Pinpoint the cell where the given text exists, returning its (X, Y) midpoint coordinate. 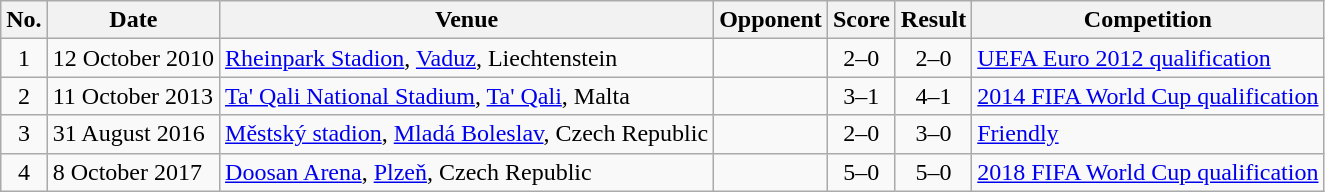
Venue (467, 20)
11 October 2013 (133, 96)
8 October 2017 (133, 172)
2018 FIFA World Cup qualification (1148, 172)
2 (24, 96)
3–1 (861, 96)
12 October 2010 (133, 58)
4 (24, 172)
Ta' Qali National Stadium, Ta' Qali, Malta (467, 96)
Městský stadion, Mladá Boleslav, Czech Republic (467, 134)
Result (933, 20)
Opponent (771, 20)
4–1 (933, 96)
Rheinpark Stadion, Vaduz, Liechtenstein (467, 58)
UEFA Euro 2012 qualification (1148, 58)
31 August 2016 (133, 134)
Doosan Arena, Plzeň, Czech Republic (467, 172)
Date (133, 20)
Competition (1148, 20)
Score (861, 20)
1 (24, 58)
3–0 (933, 134)
3 (24, 134)
No. (24, 20)
Friendly (1148, 134)
2014 FIFA World Cup qualification (1148, 96)
